Extract the (x, y) coordinate from the center of the cell holding the provided text.  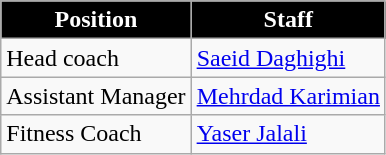
Staff (288, 20)
Assistant Manager (96, 96)
Saeid Daghighi (288, 58)
Head coach (96, 58)
Fitness Coach (96, 134)
Yaser Jalali (288, 134)
Position (96, 20)
Mehrdad Karimian (288, 96)
